Capture the cell that displays the provided text and extract its (X, Y) central coordinate. 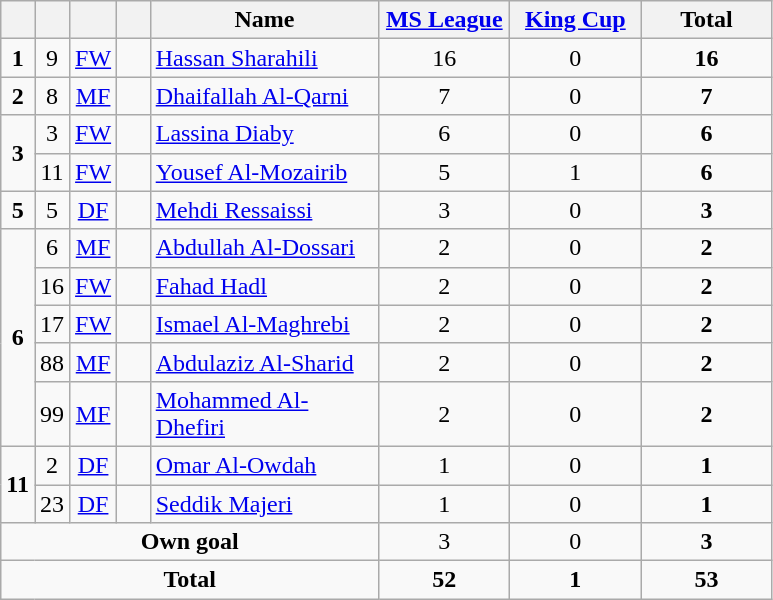
Lassina Diaby (264, 134)
Abdulaziz Al-Sharid (264, 362)
King Cup (576, 20)
Seddik Majeri (264, 503)
17 (52, 324)
Dhaifallah Al-Qarni (264, 96)
Hassan Sharahili (264, 58)
23 (52, 503)
52 (444, 580)
Mehdi Ressaissi (264, 210)
Name (264, 20)
53 (706, 580)
88 (52, 362)
Abdullah Al-Dossari (264, 248)
99 (52, 414)
Ismael Al-Maghrebi (264, 324)
Fahad Hadl (264, 286)
Own goal (190, 542)
Mohammed Al-Dhefiri (264, 414)
MS League (444, 20)
Omar Al-Owdah (264, 465)
9 (52, 58)
Yousef Al-Mozairib (264, 172)
8 (52, 96)
